Return (x, y) of the center of cell containing provided text 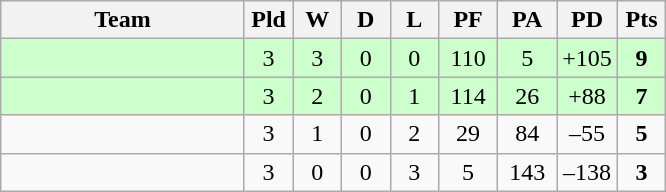
–55 (588, 134)
7 (642, 96)
D (366, 20)
L (414, 20)
26 (528, 96)
+88 (588, 96)
110 (468, 58)
PF (468, 20)
Pts (642, 20)
+105 (588, 58)
W (318, 20)
29 (468, 134)
PD (588, 20)
–138 (588, 172)
114 (468, 96)
Pld (268, 20)
9 (642, 58)
PA (528, 20)
Team (123, 20)
84 (528, 134)
143 (528, 172)
